Return (X, Y) of the center of cell containing provided text 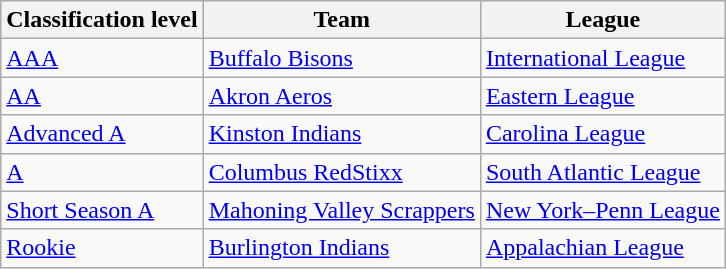
Mahoning Valley Scrappers (342, 210)
League (602, 20)
International League (602, 58)
Appalachian League (602, 248)
Buffalo Bisons (342, 58)
Classification level (102, 20)
New York–Penn League (602, 210)
AA (102, 96)
AAA (102, 58)
Akron Aeros (342, 96)
Team (342, 20)
Short Season A (102, 210)
Advanced A (102, 134)
Kinston Indians (342, 134)
South Atlantic League (602, 172)
Carolina League (602, 134)
Rookie (102, 248)
Eastern League (602, 96)
Burlington Indians (342, 248)
A (102, 172)
Columbus RedStixx (342, 172)
